Find where the given text appears and provide that cell's center as (x, y) coordinate. 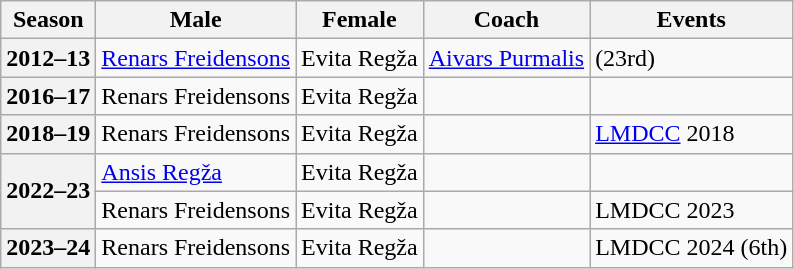
2023–24 (48, 248)
Season (48, 20)
Male (196, 20)
2022–23 (48, 191)
2016–17 (48, 96)
LMDCC 2018 (692, 134)
LMDCC 2023 (692, 210)
LMDCC 2024 (6th) (692, 248)
Aivars Purmalis (506, 58)
Coach (506, 20)
Events (692, 20)
Female (360, 20)
2018–19 (48, 134)
Ansis Regža (196, 172)
(23rd) (692, 58)
2012–13 (48, 58)
